Detect which cell encompasses the target text, then output its [x, y] center coordinate. 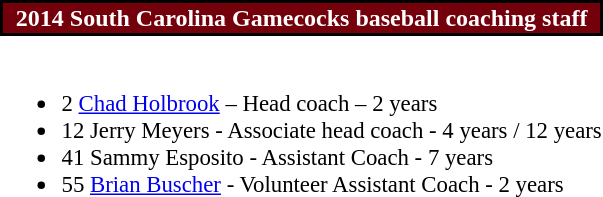
2014 South Carolina Gamecocks baseball coaching staff [302, 18]
